Output the (X, Y) coordinate of the center of the cell containing the given text.  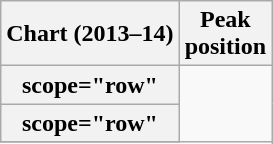
Chart (2013–14) (90, 34)
Peakposition (225, 34)
